Locate the cell with the specified text and output its (x, y) center coordinate. 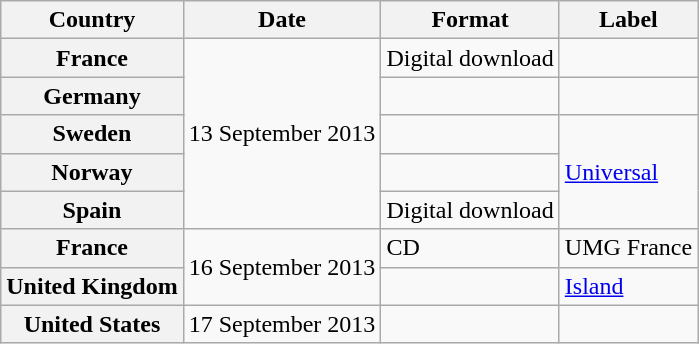
Sweden (92, 134)
13 September 2013 (282, 134)
United States (92, 324)
UMG France (628, 248)
United Kingdom (92, 286)
17 September 2013 (282, 324)
Country (92, 20)
Spain (92, 210)
Germany (92, 96)
CD (470, 248)
Norway (92, 172)
Date (282, 20)
16 September 2013 (282, 267)
Format (470, 20)
Universal (628, 172)
Island (628, 286)
Label (628, 20)
